Extract the [x, y] coordinate from the center of the cell holding the provided text.  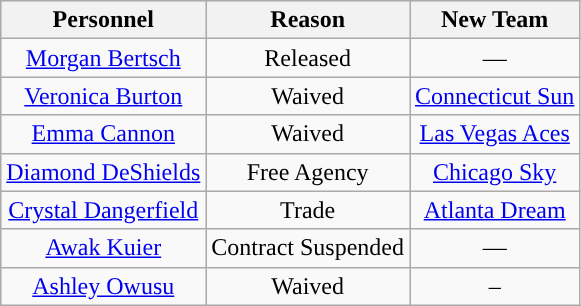
Chicago Sky [495, 172]
Atlanta Dream [495, 210]
Contract Suspended [308, 248]
Awak Kuier [104, 248]
Released [308, 58]
Personnel [104, 20]
Emma Cannon [104, 134]
Reason [308, 20]
Veronica Burton [104, 96]
New Team [495, 20]
Trade [308, 210]
Ashley Owusu [104, 286]
Las Vegas Aces [495, 134]
Diamond DeShields [104, 172]
Crystal Dangerfield [104, 210]
– [495, 286]
Morgan Bertsch [104, 58]
Free Agency [308, 172]
Connecticut Sun [495, 96]
